Find where the given text appears and provide that cell's center as (X, Y) coordinate. 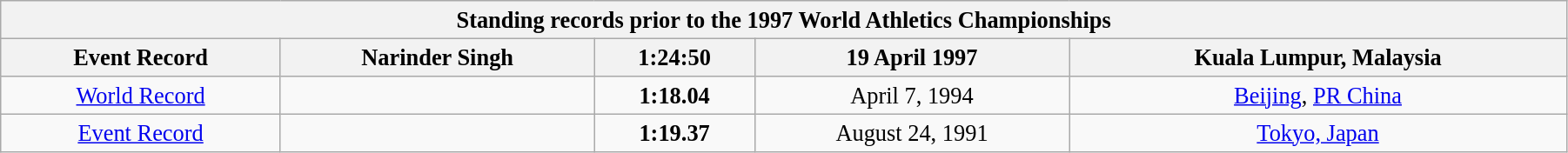
April 7, 1994 (912, 95)
1:18.04 (674, 95)
19 April 1997 (912, 57)
Tokyo, Japan (1318, 133)
1:19.37 (674, 133)
1:24:50 (674, 57)
August 24, 1991 (912, 133)
Narinder Singh (437, 57)
Beijing, PR China (1318, 95)
Standing records prior to the 1997 World Athletics Championships (784, 19)
Kuala Lumpur, Malaysia (1318, 57)
World Record (141, 95)
